Detect which cell encompasses the target text, then output its [X, Y] center coordinate. 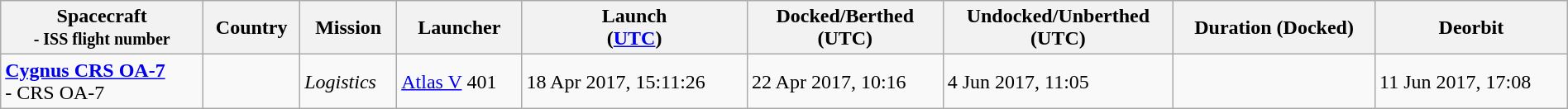
Undocked/Unberthed(UTC) [1058, 28]
Duration (Docked) [1274, 28]
Docked/Berthed(UTC) [845, 28]
Atlas V 401 [460, 81]
Country [251, 28]
Cygnus CRS OA-7 - CRS OA-7 [103, 81]
Logistics [349, 81]
Spacecraft- ISS flight number [103, 28]
4 Jun 2017, 11:05 [1058, 81]
11 Jun 2017, 17:08 [1472, 81]
Mission [349, 28]
Launch(UTC) [634, 28]
Launcher [460, 28]
22 Apr 2017, 10:16 [845, 81]
18 Apr 2017, 15:11:26 [634, 81]
Deorbit [1472, 28]
